Determine the [x, y] coordinate at the center of the cell enclosing the given text.  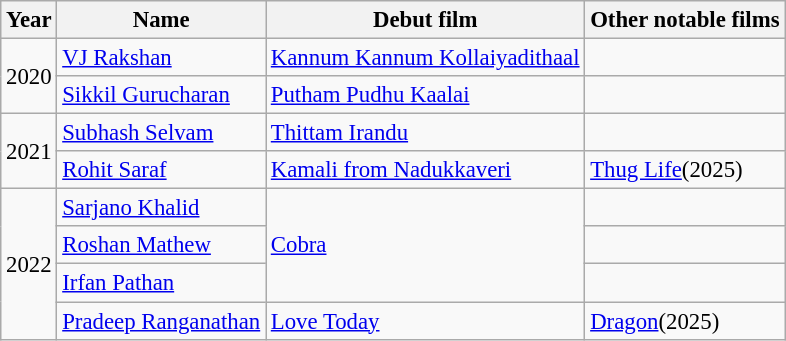
Irfan Pathan [162, 283]
Debut film [426, 20]
Kamali from Nadukkaveri [426, 170]
Kannum Kannum Kollaiyadithaal [426, 58]
2020 [29, 76]
Pradeep Ranganathan [162, 321]
Cobra [426, 246]
Dragon(2025) [685, 321]
Other notable films [685, 20]
VJ Rakshan [162, 58]
Rohit Saraf [162, 170]
2022 [29, 264]
Love Today [426, 321]
Roshan Mathew [162, 245]
Sarjano Khalid [162, 208]
Putham Pudhu Kaalai [426, 95]
Subhash Selvam [162, 133]
Thug Life(2025) [685, 170]
2021 [29, 152]
Sikkil Gurucharan [162, 95]
Name [162, 20]
Thittam Irandu [426, 133]
Year [29, 20]
